Identify which cell holds the provided text, then report its [x, y] central coordinate. 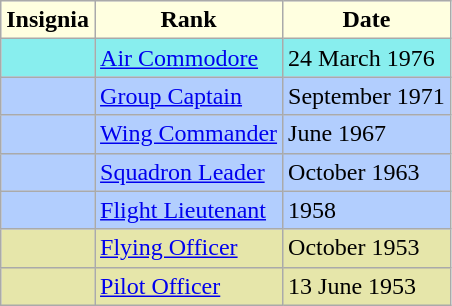
1958 [367, 210]
Rank [189, 20]
Wing Commander [189, 134]
Pilot Officer [189, 286]
June 1967 [367, 134]
Group Captain [189, 96]
Insignia [48, 20]
Flying Officer [189, 248]
13 June 1953 [367, 286]
Air Commodore [189, 58]
Flight Lieutenant [189, 210]
Date [367, 20]
Squadron Leader [189, 172]
September 1971 [367, 96]
24 March 1976 [367, 58]
October 1953 [367, 248]
October 1963 [367, 172]
